Capture the cell that displays the provided text and extract its (x, y) central coordinate. 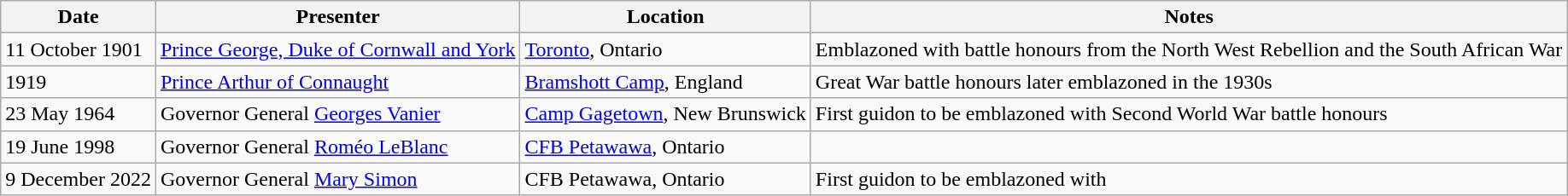
First guidon to be emblazoned with Second World War battle honours (1189, 114)
Bramshott Camp, England (665, 82)
First guidon to be emblazoned with (1189, 179)
9 December 2022 (79, 179)
Location (665, 17)
19 June 1998 (79, 147)
11 October 1901 (79, 49)
Toronto, Ontario (665, 49)
Emblazoned with battle honours from the North West Rebellion and the South African War (1189, 49)
Camp Gagetown, New Brunswick (665, 114)
Prince Arthur of Connaught (338, 82)
Prince George, Duke of Cornwall and York (338, 49)
Date (79, 17)
Presenter (338, 17)
23 May 1964 (79, 114)
Notes (1189, 17)
Great War battle honours later emblazoned in the 1930s (1189, 82)
Governor General Mary Simon (338, 179)
Governor General Georges Vanier (338, 114)
Governor General Roméo LeBlanc (338, 147)
1919 (79, 82)
